Pinpoint the cell where the given text exists, returning its (x, y) midpoint coordinate. 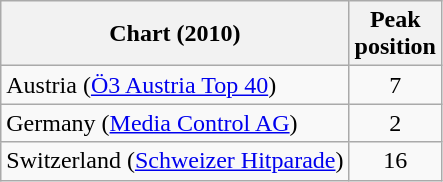
Austria (Ö3 Austria Top 40) (175, 85)
16 (395, 161)
7 (395, 85)
2 (395, 123)
Germany (Media Control AG) (175, 123)
Peakposition (395, 34)
Chart (2010) (175, 34)
Switzerland (Schweizer Hitparade) (175, 161)
